Pinpoint the cell where the given text exists, returning its [X, Y] midpoint coordinate. 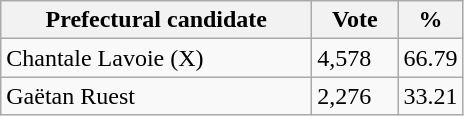
Chantale Lavoie (X) [156, 58]
4,578 [355, 58]
33.21 [430, 96]
Vote [355, 20]
2,276 [355, 96]
% [430, 20]
Prefectural candidate [156, 20]
66.79 [430, 58]
Gaëtan Ruest [156, 96]
